Locate the cell with the specified text and output its (X, Y) center coordinate. 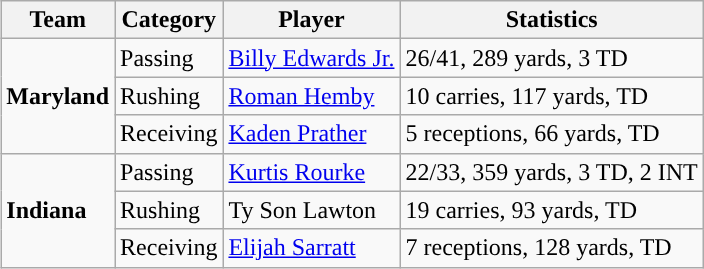
Indiana (58, 210)
Billy Edwards Jr. (312, 58)
Ty Son Lawton (312, 210)
Category (169, 20)
Team (58, 20)
Maryland (58, 96)
10 carries, 117 yards, TD (552, 96)
Kurtis Rourke (312, 172)
Kaden Prather (312, 134)
Statistics (552, 20)
Roman Hemby (312, 96)
Player (312, 20)
19 carries, 93 yards, TD (552, 210)
26/41, 289 yards, 3 TD (552, 58)
7 receptions, 128 yards, TD (552, 248)
5 receptions, 66 yards, TD (552, 134)
22/33, 359 yards, 3 TD, 2 INT (552, 172)
Elijah Sarratt (312, 248)
